Output the [X, Y] coordinate of the center of the cell containing the given text.  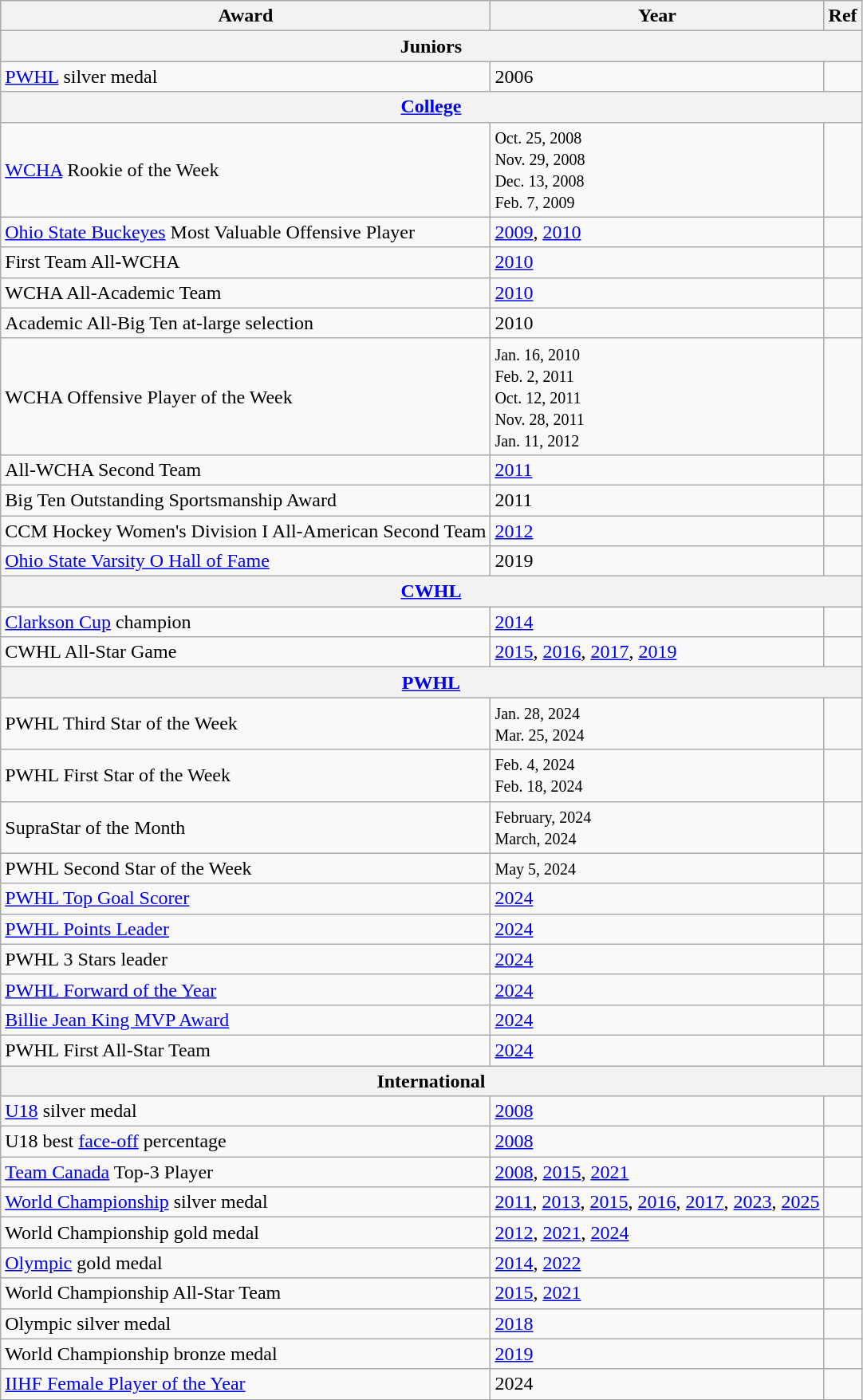
Clarkson Cup champion [246, 622]
World Championship gold medal [246, 1233]
U18 best face-off percentage [246, 1142]
World Championship All-Star Team [246, 1293]
2015, 2021 [657, 1293]
CWHL [431, 592]
PWHL silver medal [246, 77]
Billie Jean King MVP Award [246, 1020]
Ref [842, 16]
PWHL Forward of the Year [246, 989]
Jan. 28, 2024Mar. 25, 2024 [657, 724]
Award [246, 16]
PWHL First Star of the Week [246, 775]
2015, 2016, 2017, 2019 [657, 652]
PWHL [431, 682]
PWHL Points Leader [246, 929]
2006 [657, 77]
Academic All-Big Ten at-large selection [246, 323]
Big Ten Outstanding Sportsmanship Award [246, 500]
WCHA Rookie of the Week [246, 169]
College [431, 107]
WCHA Offensive Player of the Week [246, 396]
IIHF Female Player of the Year [246, 1384]
Oct. 25, 2008Nov. 29, 2008Dec. 13, 2008Feb. 7, 2009 [657, 169]
SupraStar of the Month [246, 828]
2008, 2015, 2021 [657, 1172]
May 5, 2024 [657, 868]
2011, 2013, 2015, 2016, 2017, 2023, 2025 [657, 1202]
CWHL All-Star Game [246, 652]
February, 2024March, 2024 [657, 828]
Ohio State Varsity O Hall of Fame [246, 561]
2018 [657, 1323]
World Championship silver medal [246, 1202]
Year [657, 16]
U18 silver medal [246, 1111]
2009, 2010 [657, 232]
PWHL Third Star of the Week [246, 724]
Olympic gold medal [246, 1263]
2012, 2021, 2024 [657, 1233]
Olympic silver medal [246, 1323]
PWHL Second Star of the Week [246, 868]
PWHL 3 Stars leader [246, 959]
World Championship bronze medal [246, 1354]
Ohio State Buckeyes Most Valuable Offensive Player [246, 232]
First Team All-WCHA [246, 262]
WCHA All-Academic Team [246, 293]
All-WCHA Second Team [246, 470]
Juniors [431, 46]
Feb. 4, 2024Feb. 18, 2024 [657, 775]
2014 [657, 622]
PWHL Top Goal Scorer [246, 899]
PWHL First All-Star Team [246, 1050]
International [431, 1080]
Jan. 16, 2010 Feb. 2, 2011Oct. 12, 2011Nov. 28, 2011Jan. 11, 2012 [657, 396]
Team Canada Top-3 Player [246, 1172]
CCM Hockey Women's Division I All-American Second Team [246, 530]
2012 [657, 530]
2014, 2022 [657, 1263]
